From the cell containing the given text, extract its center point as [X, Y] coordinate. 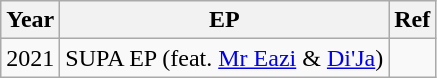
SUPA EP (feat. Mr Eazi & Di'Ja) [224, 58]
Year [30, 20]
EP [224, 20]
Ref [412, 20]
2021 [30, 58]
